Provide the (x, y) coordinate of the cell's center where the given text is located.  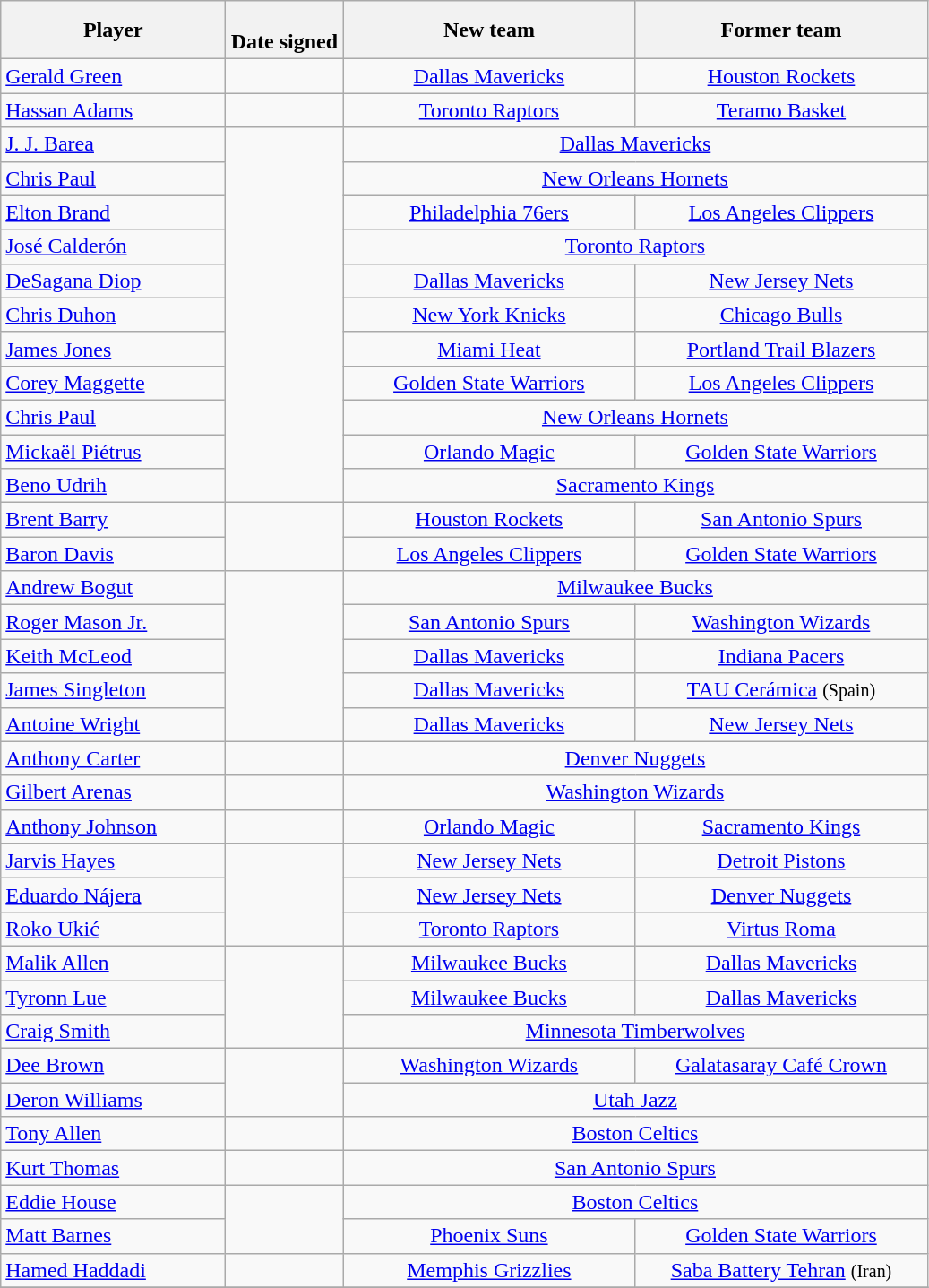
Jarvis Hayes (113, 860)
Chicago Bulls (781, 315)
Hamed Haddadi (113, 1270)
Miami Heat (489, 349)
New team (489, 30)
Keith McLeod (113, 656)
J. J. Barea (113, 144)
Hassan Adams (113, 110)
Eduardo Nájera (113, 895)
Gerald Green (113, 76)
Beno Udrih (113, 486)
Utah Jazz (635, 1100)
Craig Smith (113, 1032)
Date signed (285, 30)
Corey Maggette (113, 383)
Brent Barry (113, 520)
Minnesota Timberwolves (635, 1032)
José Calderón (113, 246)
Antoine Wright (113, 724)
Saba Battery Tehran (Iran) (781, 1270)
Deron Williams (113, 1100)
Memphis Grizzlies (489, 1270)
Tony Allen (113, 1134)
Baron Davis (113, 554)
Teramo Basket (781, 110)
Malik Allen (113, 963)
Andrew Bogut (113, 588)
Chris Duhon (113, 315)
Anthony Johnson (113, 826)
Kurt Thomas (113, 1168)
Eddie House (113, 1202)
Portland Trail Blazers (781, 349)
Roko Ukić (113, 929)
James Jones (113, 349)
Mickaël Piétrus (113, 451)
Virtus Roma (781, 929)
Roger Mason Jr. (113, 622)
Gilbert Arenas (113, 792)
Anthony Carter (113, 758)
Philadelphia 76ers (489, 212)
Elton Brand (113, 212)
Detroit Pistons (781, 860)
Tyronn Lue (113, 998)
Player (113, 30)
James Singleton (113, 690)
DeSagana Diop (113, 281)
Galatasaray Café Crown (781, 1066)
Matt Barnes (113, 1236)
New York Knicks (489, 315)
Former team (781, 30)
Indiana Pacers (781, 656)
Phoenix Suns (489, 1236)
TAU Cerámica (Spain) (781, 690)
Dee Brown (113, 1066)
